Search for the cell housing the specified text and yield its (X, Y) center coordinate. 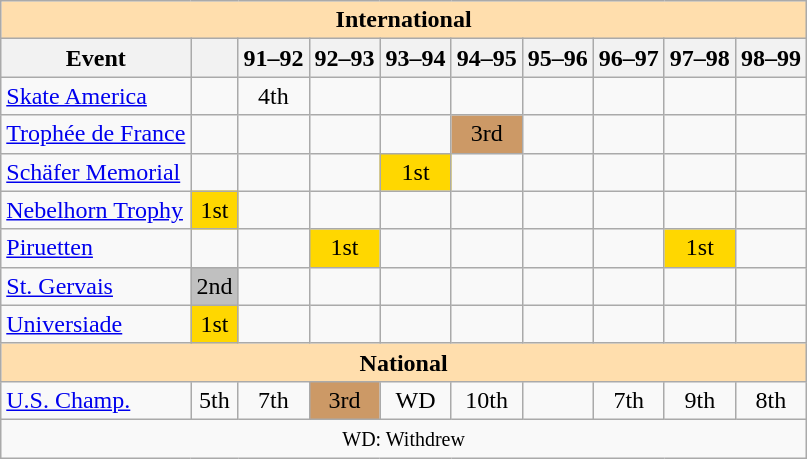
96–97 (628, 58)
98–99 (770, 58)
WD: Withdrew (404, 438)
Trophée de France (96, 134)
93–94 (416, 58)
International (404, 20)
St. Gervais (96, 286)
8th (770, 400)
92–93 (344, 58)
10th (486, 400)
91–92 (274, 58)
Skate America (96, 96)
U.S. Champ. (96, 400)
9th (700, 400)
Schäfer Memorial (96, 172)
Piruetten (96, 248)
95–96 (558, 58)
WD (416, 400)
National (404, 362)
4th (274, 96)
Nebelhorn Trophy (96, 210)
Event (96, 58)
Universiade (96, 324)
94–95 (486, 58)
5th (214, 400)
97–98 (700, 58)
2nd (214, 286)
